Return the [X, Y] coordinate for the center point of the cell that contains the specified text.  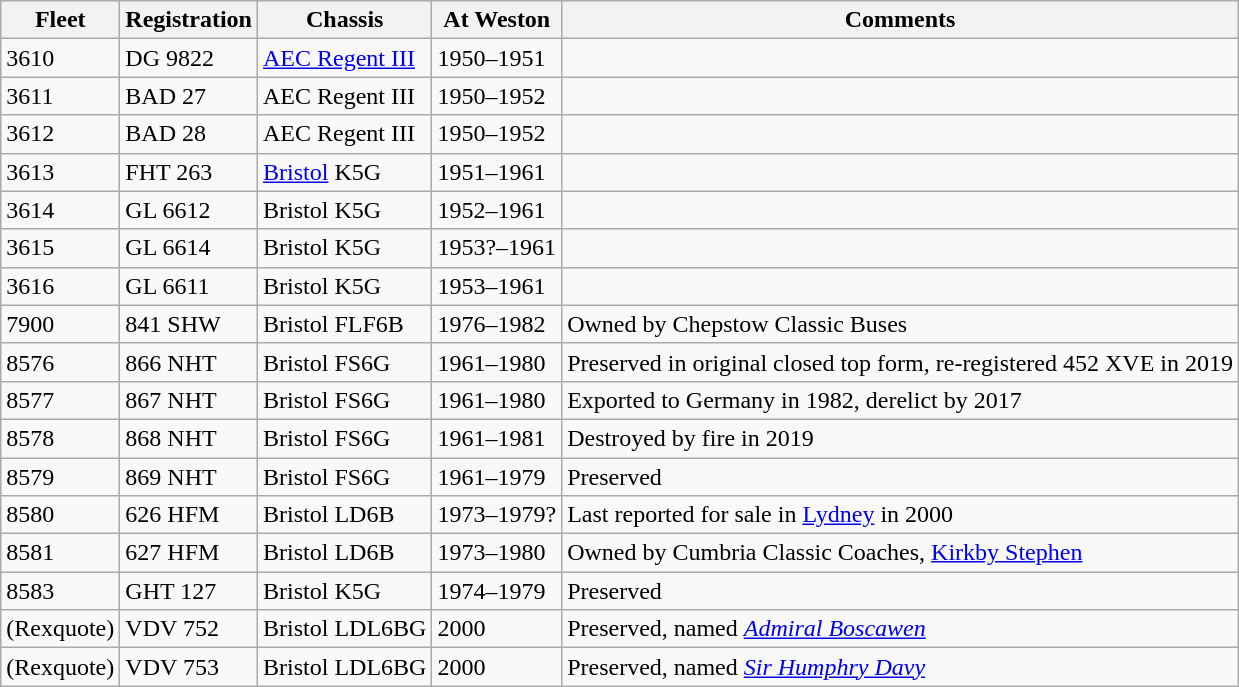
GL 6612 [189, 210]
1974–1979 [497, 591]
8577 [60, 400]
7900 [60, 324]
8579 [60, 477]
Exported to Germany in 1982, derelict by 2017 [900, 400]
BAD 28 [189, 134]
1961–1979 [497, 477]
8581 [60, 553]
Destroyed by fire in 2019 [900, 438]
Owned by Chepstow Classic Buses [900, 324]
868 NHT [189, 438]
Chassis [345, 20]
626 HFM [189, 515]
869 NHT [189, 477]
At Weston [497, 20]
866 NHT [189, 362]
3611 [60, 96]
GL 6614 [189, 248]
1951–1961 [497, 172]
867 NHT [189, 400]
627 HFM [189, 553]
1973–1980 [497, 553]
8576 [60, 362]
Registration [189, 20]
841 SHW [189, 324]
3615 [60, 248]
Comments [900, 20]
3610 [60, 58]
1952–1961 [497, 210]
GL 6611 [189, 286]
VDV 753 [189, 667]
Fleet [60, 20]
1950–1951 [497, 58]
Last reported for sale in Lydney in 2000 [900, 515]
1961–1981 [497, 438]
DG 9822 [189, 58]
Preserved in original closed top form, re-registered 452 XVE in 2019 [900, 362]
8578 [60, 438]
3614 [60, 210]
3612 [60, 134]
Preserved, named Sir Humphry Davy [900, 667]
Preserved, named Admiral Boscawen [900, 629]
1976–1982 [497, 324]
1953?–1961 [497, 248]
8583 [60, 591]
BAD 27 [189, 96]
8580 [60, 515]
3613 [60, 172]
Owned by Cumbria Classic Coaches, Kirkby Stephen [900, 553]
VDV 752 [189, 629]
GHT 127 [189, 591]
1973–1979? [497, 515]
Bristol FLF6B [345, 324]
3616 [60, 286]
1953–1961 [497, 286]
FHT 263 [189, 172]
